From the cell containing the given text, extract its center point as [X, Y] coordinate. 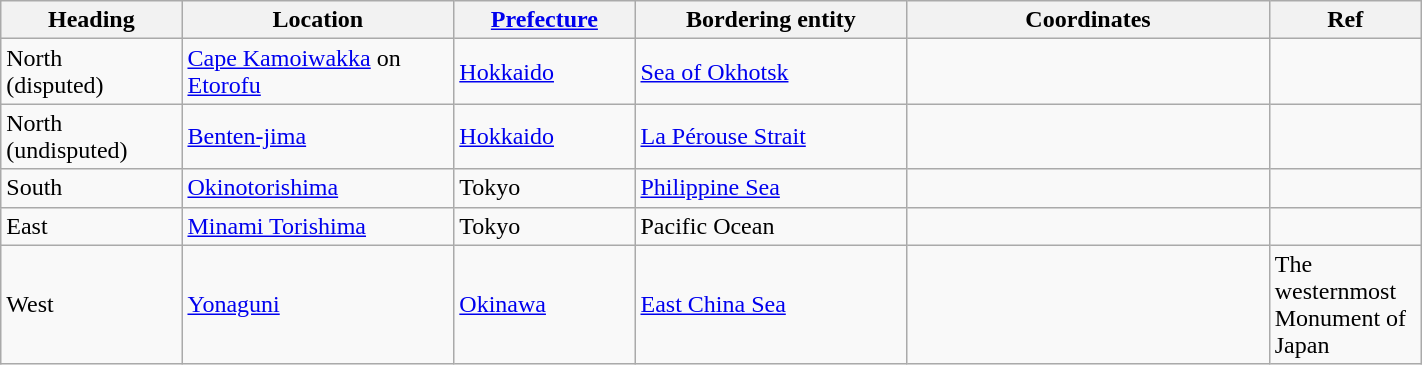
West [92, 304]
Ref [1345, 20]
East [92, 226]
Benten-jima [318, 136]
South [92, 188]
Coordinates [1088, 20]
The westernmost Monument of Japan [1345, 304]
North (disputed) [92, 72]
East China Sea [771, 304]
Pacific Ocean [771, 226]
Heading [92, 20]
Yonaguni [318, 304]
Okinotorishima [318, 188]
Okinawa [544, 304]
Sea of Okhotsk [771, 72]
Location [318, 20]
Prefecture [544, 20]
Minami Torishima [318, 226]
North (undisputed) [92, 136]
La Pérouse Strait [771, 136]
Bordering entity [771, 20]
Philippine Sea [771, 188]
Cape Kamoiwakka on Etorofu [318, 72]
